Extract the [X, Y] coordinate from the center of the cell holding the provided text.  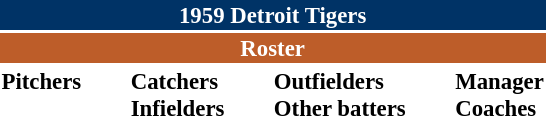
1959 Detroit Tigers [272, 15]
Roster [272, 48]
